Scan for the cell matching the given text and deliver its [x, y] coordinate at center. 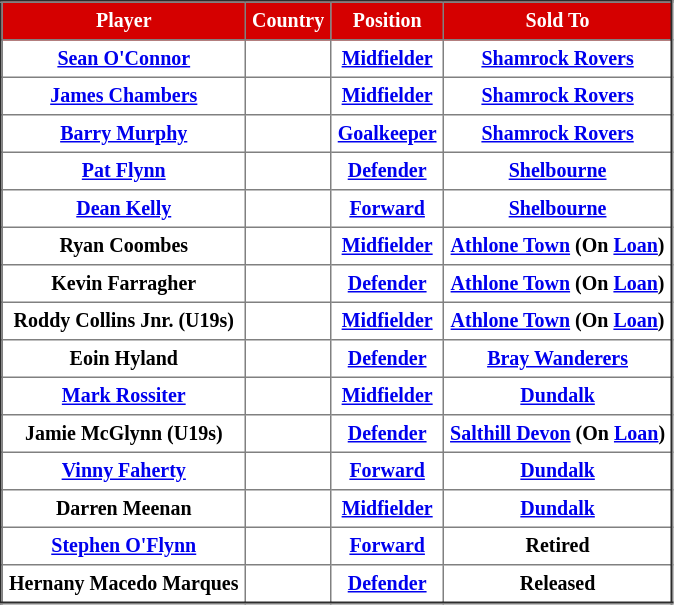
Released [558, 584]
Player [124, 21]
Kevin Farragher [124, 284]
Retired [558, 546]
Pat Flynn [124, 171]
Stephen O'Flynn [124, 546]
Sold To [558, 21]
Position [387, 21]
Mark Rossiter [124, 396]
Dean Kelly [124, 209]
Bray Wanderers [558, 359]
Ryan Coombes [124, 246]
Hernany Macedo Marques [124, 584]
Roddy Collins Jnr. (U19s) [124, 321]
Salthill Devon (On Loan) [558, 434]
Country [288, 21]
Jamie McGlynn (U19s) [124, 434]
Vinny Faherty [124, 471]
James Chambers [124, 96]
Sean O'Connor [124, 59]
Darren Meenan [124, 509]
Eoin Hyland [124, 359]
Goalkeeper [387, 134]
Barry Murphy [124, 134]
